Output the [x, y] coordinate of the center of the cell containing the given text.  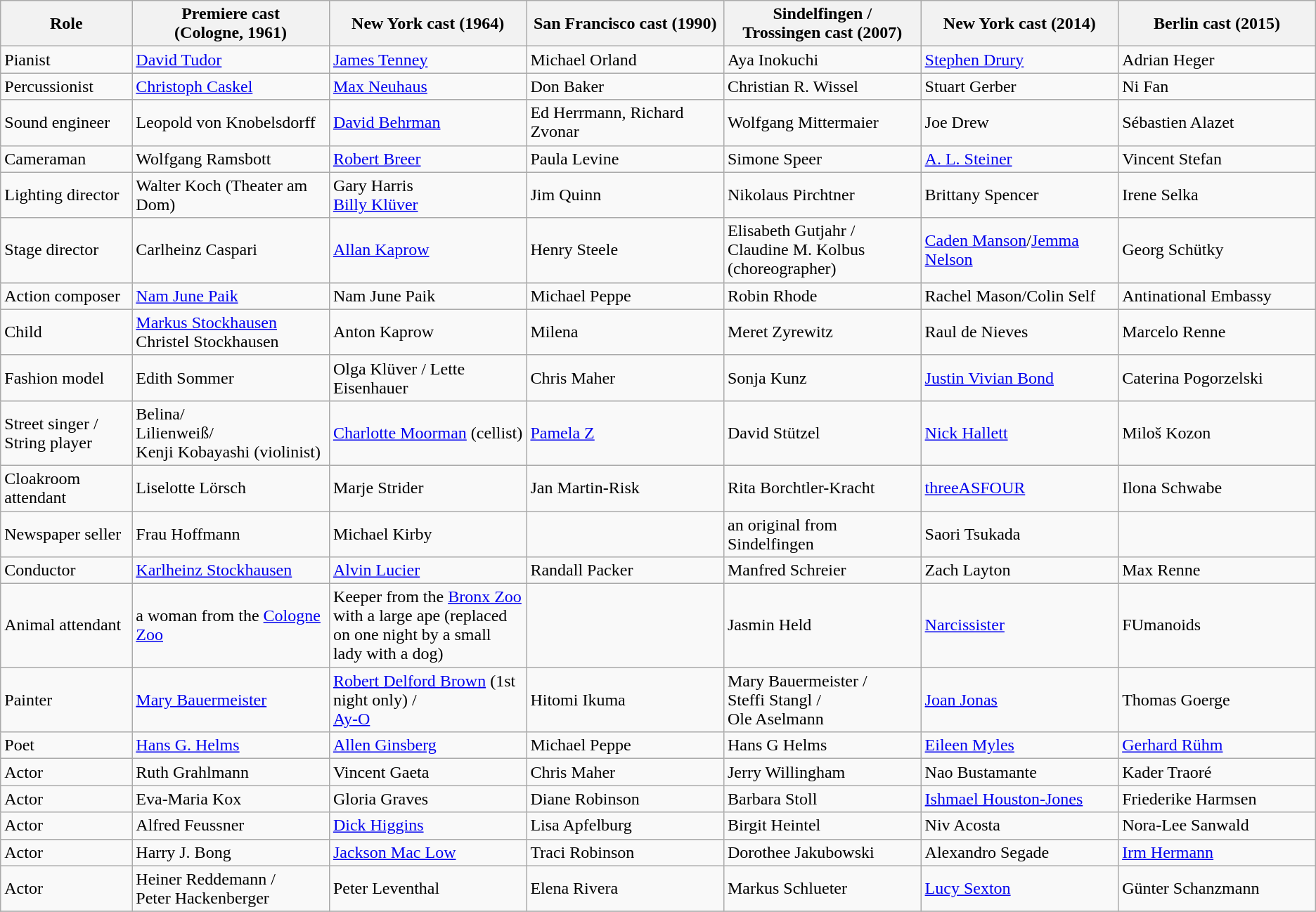
Elisabeth Gutjahr / Claudine M. Kolbus (choreographer) [822, 250]
Pianist [66, 60]
Markus Schlueter [822, 888]
Don Baker [626, 86]
Stage director [66, 250]
Animal attendant [66, 625]
Street singer / String player [66, 433]
Cloakroom attendant [66, 488]
San Francisco cast (1990) [626, 24]
Sonja Kunz [822, 378]
Wolfgang Mittermaier [822, 122]
Thomas Goerge [1218, 700]
Michael Kirby [427, 534]
Cameraman [66, 159]
Dorothee Jakubowski [822, 852]
Alvin Lucier [427, 571]
Wolfgang Ramsbott [231, 159]
New York cast (1964) [427, 24]
New York cast (2014) [1019, 24]
Friederike Harmsen [1218, 799]
Irene Selka [1218, 195]
Action composer [66, 296]
Walter Koch (Theater am Dom) [231, 195]
Brittany Spencer [1019, 195]
Michael Orland [626, 60]
Alexandro Segade [1019, 852]
Henry Steele [626, 250]
an original from Sindelfingen [822, 534]
Zach Layton [1019, 571]
Christoph Caskel [231, 86]
Marje Strider [427, 488]
Christian R. Wissel [822, 86]
A. L. Steiner [1019, 159]
Diane Robinson [626, 799]
a woman from the Cologne Zoo [231, 625]
Belina/Lilienweiß/Kenji Kobayashi (violinist) [231, 433]
Joan Jonas [1019, 700]
Heiner Reddemann /Peter Hackenberger [231, 888]
Milena [626, 332]
Vincent Gaeta [427, 772]
David Stützel [822, 433]
Vincent Stefan [1218, 159]
Niv Acosta [1019, 826]
Marcelo Renne [1218, 332]
Manfred Schreier [822, 571]
Simone Speer [822, 159]
Günter Schanzmann [1218, 888]
Antinational Embassy [1218, 296]
Hans G. Helms [231, 745]
Eva-Maria Kox [231, 799]
Alfred Feussner [231, 826]
Poet [66, 745]
FUmanoids [1218, 625]
Sindelfingen / Trossingen cast (2007) [822, 24]
Role [66, 24]
Barbara Stoll [822, 799]
Olga Klüver / Lette Eisenhauer [427, 378]
Jackson Mac Low [427, 852]
David Tudor [231, 60]
Nikolaus Pirchtner [822, 195]
Lighting director [66, 195]
Joe Drew [1019, 122]
Kader Traoré [1218, 772]
Jasmin Held [822, 625]
Robert Breer [427, 159]
Ed Herrmann, Richard Zvonar [626, 122]
Dick Higgins [427, 826]
Anton Kaprow [427, 332]
Leopold von Knobelsdorff [231, 122]
Caden Manson/Jemma Nelson [1019, 250]
Hitomi Ikuma [626, 700]
Harry J. Bong [231, 852]
Stuart Gerber [1019, 86]
Aya Inokuchi [822, 60]
Pamela Z [626, 433]
Allen Ginsberg [427, 745]
Stephen Drury [1019, 60]
Premiere cast(Cologne, 1961) [231, 24]
Ishmael Houston-Jones [1019, 799]
Lisa Apfelburg [626, 826]
Child [66, 332]
Edith Sommer [231, 378]
Sébastien Alazet [1218, 122]
Gerhard Rühm [1218, 745]
Gary Harris Billy Klüver [427, 195]
Jan Martin-Risk [626, 488]
Max Renne [1218, 571]
Karlheinz Stockhausen [231, 571]
Conductor [66, 571]
Carlheinz Caspari [231, 250]
Justin Vivian Bond [1019, 378]
Meret Zyrewitz [822, 332]
Randall Packer [626, 571]
Adrian Heger [1218, 60]
Caterina Pogorzelski [1218, 378]
Hans G Helms [822, 745]
Sound engineer [66, 122]
Birgit Heintel [822, 826]
David Behrman [427, 122]
Rita Borchtler-Kracht [822, 488]
Charlotte Moorman (cellist) [427, 433]
Lucy Sexton [1019, 888]
Berlin cast (2015) [1218, 24]
Mary Bauermeister / Steffi Stangl / Ole Aselmann [822, 700]
Newspaper seller [66, 534]
Saori Tsukada [1019, 534]
Jerry Willingham [822, 772]
Nao Bustamante [1019, 772]
James Tenney [427, 60]
Percussionist [66, 86]
Paula Levine [626, 159]
Elena Rivera [626, 888]
Fashion model [66, 378]
Miloš Kozon [1218, 433]
Narcissister [1019, 625]
Painter [66, 700]
Frau Hoffmann [231, 534]
Markus Stockhausen Christel Stockhausen [231, 332]
Allan Kaprow [427, 250]
Nora-Lee Sanwald [1218, 826]
Ni Fan [1218, 86]
Raul de Nieves [1019, 332]
threeASFOUR [1019, 488]
Traci Robinson [626, 852]
Keeper from the Bronx Zoo with a large ape (replaced on one night by a small lady with a dog) [427, 625]
Ruth Grahlmann [231, 772]
Nick Hallett [1019, 433]
Liselotte Lörsch [231, 488]
Rachel Mason/Colin Self [1019, 296]
Peter Leventhal [427, 888]
Ilona Schwabe [1218, 488]
Irm Hermann [1218, 852]
Robin Rhode [822, 296]
Jim Quinn [626, 195]
Gloria Graves [427, 799]
Max Neuhaus [427, 86]
Georg Schütky [1218, 250]
Mary Bauermeister [231, 700]
Robert Delford Brown (1st night only) /Ay-O [427, 700]
Eileen Myles [1019, 745]
